Return [X, Y] of the center of cell containing provided text 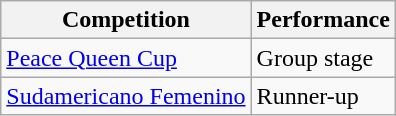
Peace Queen Cup [126, 58]
Runner-up [323, 96]
Performance [323, 20]
Group stage [323, 58]
Competition [126, 20]
Sudamericano Femenino [126, 96]
